Locate the cell with the specified text and output its (X, Y) center coordinate. 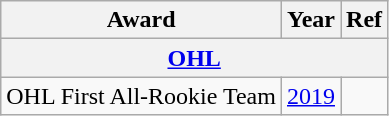
Ref (364, 20)
OHL (194, 58)
Year (310, 20)
OHL First All-Rookie Team (142, 96)
Award (142, 20)
2019 (310, 96)
